Return the (X, Y) coordinate for the center point of the cell that contains the specified text.  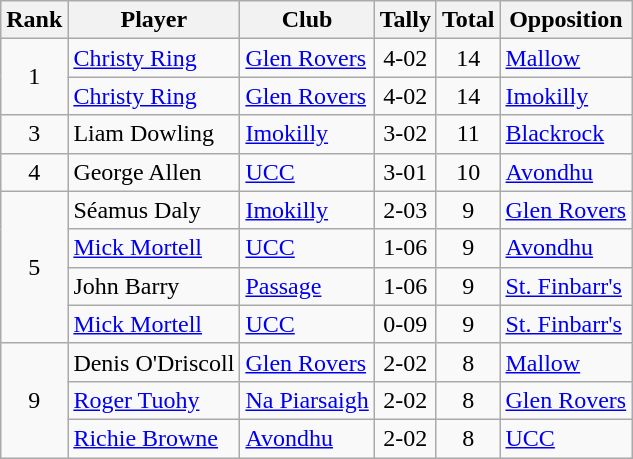
Rank (34, 20)
Séamus Daly (154, 210)
5 (34, 267)
Richie Browne (154, 438)
George Allen (154, 172)
3 (34, 134)
Denis O'Driscoll (154, 362)
3-01 (405, 172)
Passage (307, 286)
Tally (405, 20)
11 (468, 134)
Club (307, 20)
0-09 (405, 324)
Liam Dowling (154, 134)
1 (34, 77)
Opposition (566, 20)
2-03 (405, 210)
10 (468, 172)
3-02 (405, 134)
4 (34, 172)
John Barry (154, 286)
Total (468, 20)
Blackrock (566, 134)
Na Piarsaigh (307, 400)
Player (154, 20)
Roger Tuohy (154, 400)
